Pinpoint the cell where the given text exists, returning its [X, Y] midpoint coordinate. 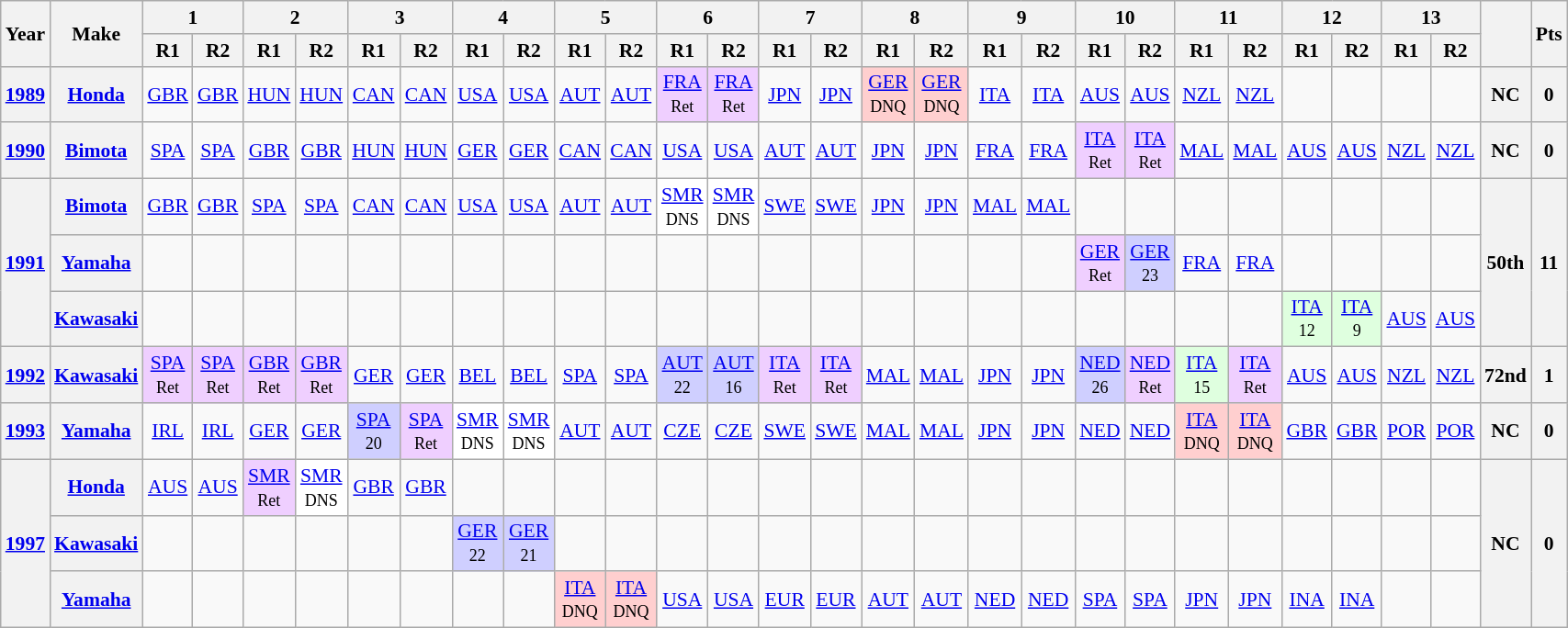
GER23 [1150, 263]
1993 [26, 432]
ITA15 [1201, 375]
AUT16 [734, 375]
1997 [26, 544]
GER21 [529, 544]
1992 [26, 375]
NED26 [1100, 375]
2 [295, 17]
7 [810, 17]
AUT22 [682, 375]
Year [26, 33]
12 [1332, 17]
9 [1021, 17]
8 [915, 17]
GERRet [1100, 263]
3 [400, 17]
1991 [26, 263]
6 [707, 17]
10 [1124, 17]
Pts [1549, 33]
4 [503, 17]
ITA9 [1358, 320]
NEDRet [1150, 375]
50th [1506, 263]
1989 [26, 94]
5 [604, 17]
GER22 [478, 544]
ITA12 [1306, 320]
1990 [26, 151]
13 [1431, 17]
72nd [1506, 375]
Make [96, 33]
SMRRet [268, 487]
SPA20 [373, 432]
